Detect which cell encompasses the target text, then output its [X, Y] center coordinate. 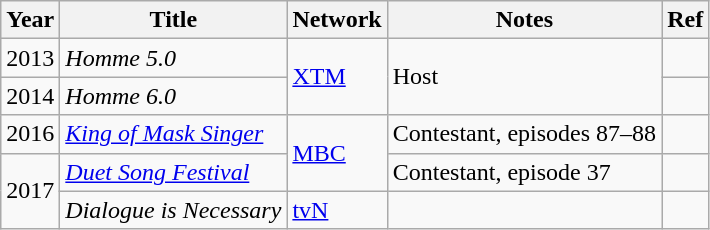
Year [30, 20]
tvN [337, 210]
Title [174, 20]
2014 [30, 96]
Homme 5.0 [174, 58]
Host [524, 77]
MBC [337, 153]
XTM [337, 77]
2016 [30, 134]
Contestant, episodes 87–88 [524, 134]
Network [337, 20]
Homme 6.0 [174, 96]
Duet Song Festival [174, 172]
Ref [686, 20]
2013 [30, 58]
Dialogue is Necessary [174, 210]
2017 [30, 191]
King of Mask Singer [174, 134]
Contestant, episode 37 [524, 172]
Notes [524, 20]
